Provide the [X, Y] coordinate of the cell's center where the given text is located.  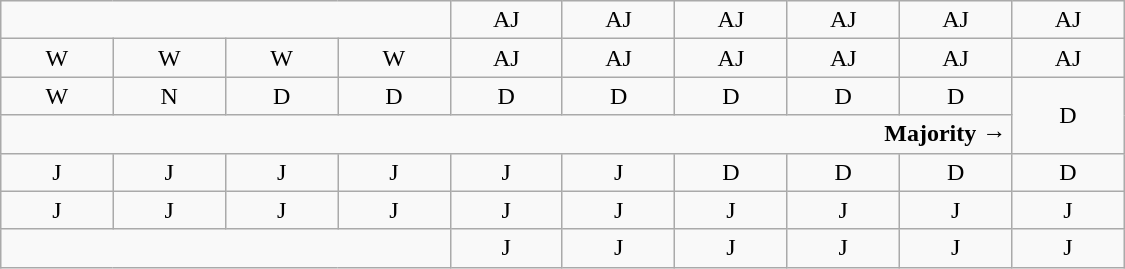
Majority → [506, 134]
N [169, 96]
